Provide the (x, y) coordinate of the cell's center where the given text is located.  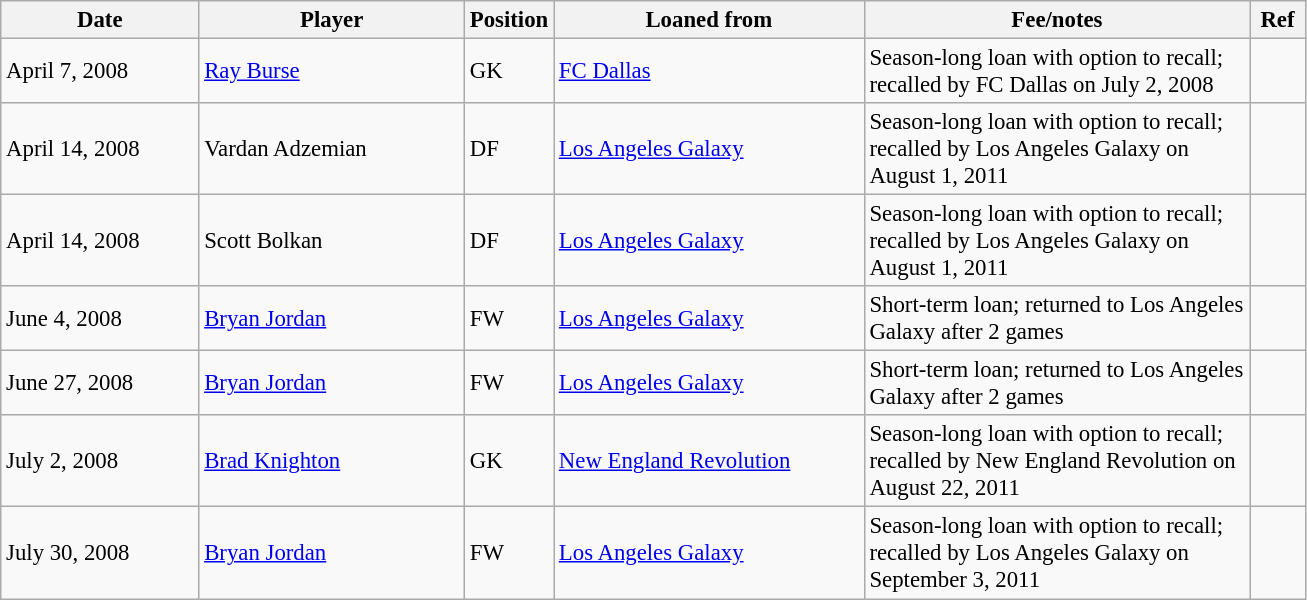
Season-long loan with option to recall; recalled by FC Dallas on July 2, 2008 (1057, 72)
April 7, 2008 (100, 72)
New England Revolution (710, 462)
Date (100, 20)
Fee/notes (1057, 20)
Vardan Adzemian (332, 149)
July 30, 2008 (100, 553)
Brad Knighton (332, 462)
June 27, 2008 (100, 384)
Position (508, 20)
July 2, 2008 (100, 462)
Ref (1278, 20)
Loaned from (710, 20)
Season-long loan with option to recall; recalled by Los Angeles Galaxy on September 3, 2011 (1057, 553)
Season-long loan with option to recall; recalled by New England Revolution on August 22, 2011 (1057, 462)
June 4, 2008 (100, 318)
Player (332, 20)
Scott Bolkan (332, 241)
Ray Burse (332, 72)
FC Dallas (710, 72)
